Locate the cell with the specified text and output its (x, y) center coordinate. 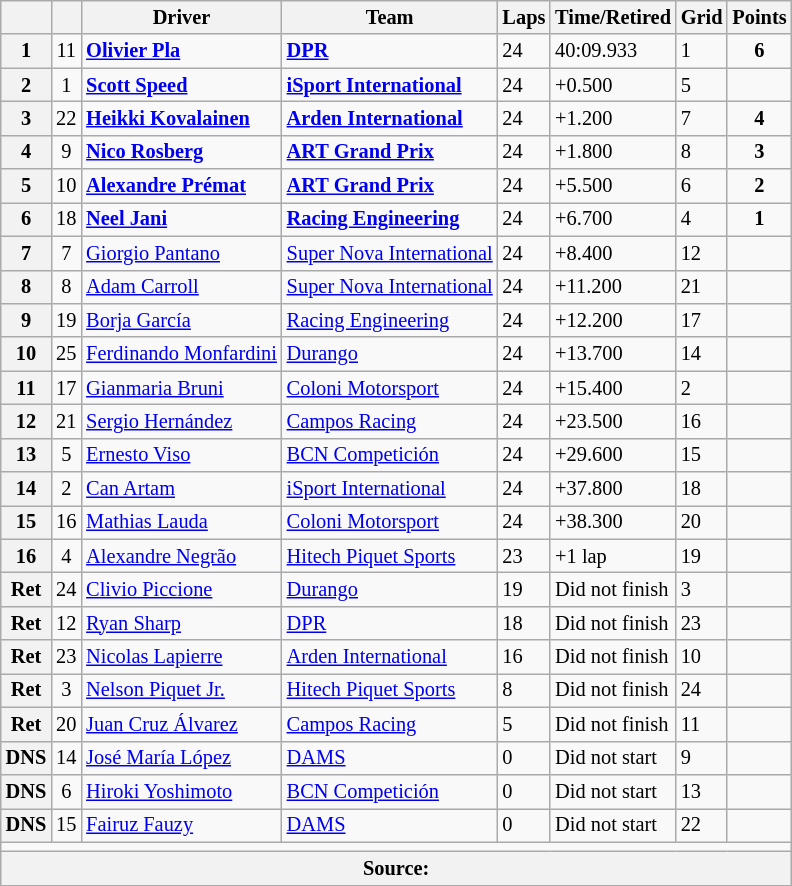
Neel Jani (182, 219)
Nelson Piquet Jr. (182, 690)
+8.400 (613, 253)
Borja García (182, 320)
Fairuz Fauzy (182, 825)
Clivio Piccione (182, 589)
Gianmaria Bruni (182, 388)
+0.500 (613, 85)
Mathias Lauda (182, 522)
Source: (396, 868)
+1 lap (613, 556)
+1.800 (613, 152)
+29.600 (613, 455)
25 (66, 354)
Olivier Pla (182, 51)
Juan Cruz Álvarez (182, 724)
Team (390, 17)
Hiroki Yoshimoto (182, 791)
Sergio Hernández (182, 421)
+38.300 (613, 522)
Alexandre Negrão (182, 556)
+12.200 (613, 320)
40:09.933 (613, 51)
+1.200 (613, 118)
+11.200 (613, 287)
Alexandre Prémat (182, 186)
Giorgio Pantano (182, 253)
Nico Rosberg (182, 152)
+13.700 (613, 354)
+5.500 (613, 186)
Driver (182, 17)
+37.800 (613, 489)
Time/Retired (613, 17)
Nicolas Lapierre (182, 657)
Ernesto Viso (182, 455)
+15.400 (613, 388)
José María López (182, 758)
+23.500 (613, 421)
Ryan Sharp (182, 623)
Adam Carroll (182, 287)
Points (759, 17)
Ferdinando Monfardini (182, 354)
Can Artam (182, 489)
Scott Speed (182, 85)
+6.700 (613, 219)
Heikki Kovalainen (182, 118)
Laps (524, 17)
Grid (702, 17)
